Search for the cell housing the specified text and yield its (x, y) center coordinate. 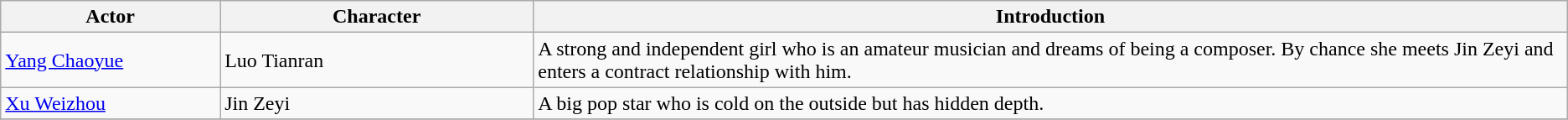
Character (377, 17)
A big pop star who is cold on the outside but has hidden depth. (1050, 103)
Jin Zeyi (377, 103)
Yang Chaoyue (111, 60)
Actor (111, 17)
Xu Weizhou (111, 103)
Introduction (1050, 17)
Luo Tianran (377, 60)
